From the cell containing the given text, extract its center point as (X, Y) coordinate. 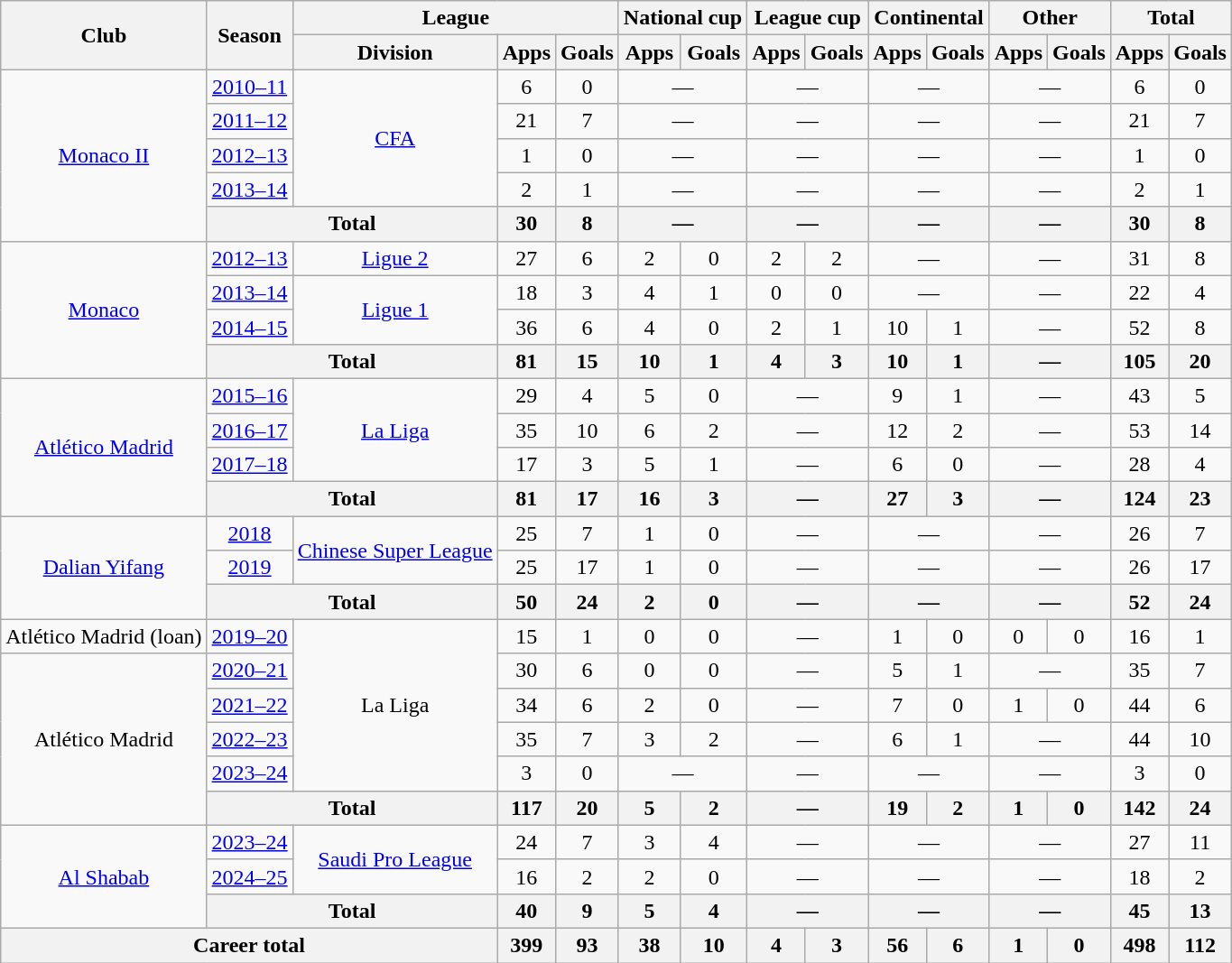
2019 (249, 568)
Saudi Pro League (395, 859)
CFA (395, 138)
2021–22 (249, 705)
Career total (249, 945)
Monaco II (104, 155)
2017–18 (249, 465)
498 (1139, 945)
399 (526, 945)
Continental (929, 18)
124 (1139, 499)
Other (1050, 18)
93 (588, 945)
2014–15 (249, 327)
34 (526, 705)
Season (249, 35)
Atlético Madrid (loan) (104, 636)
Ligue 1 (395, 310)
14 (1200, 431)
43 (1139, 395)
31 (1139, 258)
11 (1200, 842)
105 (1139, 361)
29 (526, 395)
53 (1139, 431)
2024–25 (249, 876)
45 (1139, 911)
142 (1139, 808)
2020–21 (249, 671)
League (455, 18)
13 (1200, 911)
2016–17 (249, 431)
36 (526, 327)
2010–11 (249, 87)
2011–12 (249, 121)
117 (526, 808)
Club (104, 35)
Al Shabab (104, 876)
2015–16 (249, 395)
112 (1200, 945)
22 (1139, 292)
50 (526, 602)
Ligue 2 (395, 258)
12 (897, 431)
2019–20 (249, 636)
Monaco (104, 310)
2022–23 (249, 739)
2018 (249, 533)
Chinese Super League (395, 551)
National cup (682, 18)
28 (1139, 465)
40 (526, 911)
Dalian Yifang (104, 568)
19 (897, 808)
League cup (808, 18)
Division (395, 52)
38 (649, 945)
23 (1200, 499)
56 (897, 945)
